Determine the [x, y] coordinate at the center of the cell enclosing the given text.  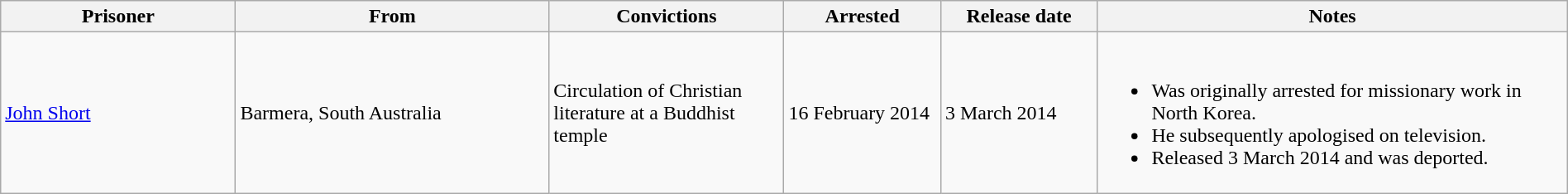
Was originally arrested for missionary work in North Korea.He subsequently apologised on television.Released 3 March 2014 and was deported. [1332, 113]
Barmera, South Australia [392, 113]
Release date [1019, 17]
Notes [1332, 17]
Circulation of Christian literature at a Buddhist temple [667, 113]
16 February 2014 [862, 113]
Prisoner [118, 17]
3 March 2014 [1019, 113]
Convictions [667, 17]
Arrested [862, 17]
John Short [118, 113]
From [392, 17]
